Output the (x, y) coordinate of the center of the cell containing the given text.  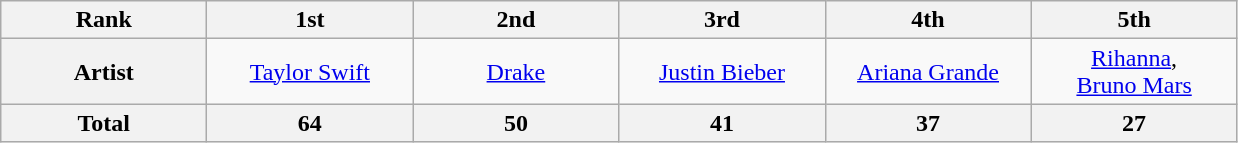
1st (310, 20)
64 (310, 123)
4th (928, 20)
Rihanna, Bruno Mars (1134, 72)
Ariana Grande (928, 72)
37 (928, 123)
50 (516, 123)
3rd (722, 20)
41 (722, 123)
5th (1134, 20)
Drake (516, 72)
Justin Bieber (722, 72)
Total (104, 123)
Artist (104, 72)
2nd (516, 20)
27 (1134, 123)
Taylor Swift (310, 72)
Rank (104, 20)
